Capture the cell that displays the provided text and extract its [X, Y] central coordinate. 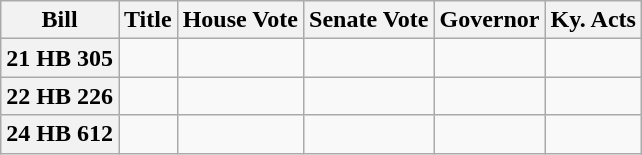
21 HB 305 [60, 58]
Title [148, 20]
22 HB 226 [60, 96]
House Vote [240, 20]
Senate Vote [369, 20]
Bill [60, 20]
Ky. Acts [593, 20]
24 HB 612 [60, 134]
Governor [490, 20]
